For the text-containing cell, return its midpoint in [X, Y] coordinate format. 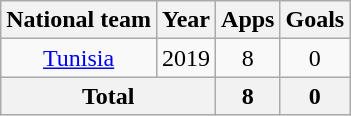
Goals [315, 20]
Total [108, 96]
Year [186, 20]
Apps [248, 20]
Tunisia [79, 58]
2019 [186, 58]
National team [79, 20]
